Detect which cell encompasses the target text, then output its (X, Y) center coordinate. 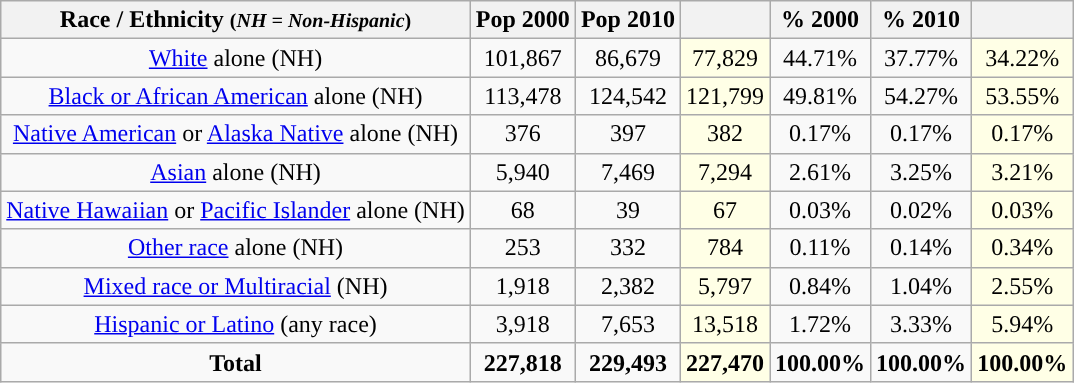
7,469 (628, 172)
121,799 (724, 96)
49.81% (820, 96)
0.14% (922, 248)
Mixed race or Multiracial (NH) (236, 286)
2,382 (628, 286)
Native American or Alaska Native alone (NH) (236, 134)
229,493 (628, 362)
5,940 (522, 172)
Total (236, 362)
77,829 (724, 58)
% 2010 (922, 20)
382 (724, 134)
101,867 (522, 58)
0.02% (922, 210)
54.27% (922, 96)
39 (628, 210)
37.77% (922, 58)
67 (724, 210)
397 (628, 134)
332 (628, 248)
Asian alone (NH) (236, 172)
0.11% (820, 248)
5.94% (1022, 324)
86,679 (628, 58)
7,294 (724, 172)
% 2000 (820, 20)
227,470 (724, 362)
3,918 (522, 324)
3.33% (922, 324)
1.04% (922, 286)
227,818 (522, 362)
124,542 (628, 96)
Pop 2010 (628, 20)
3.21% (1022, 172)
3.25% (922, 172)
Pop 2000 (522, 20)
5,797 (724, 286)
0.34% (1022, 248)
253 (522, 248)
White alone (NH) (236, 58)
2.61% (820, 172)
7,653 (628, 324)
13,518 (724, 324)
53.55% (1022, 96)
34.22% (1022, 58)
0.84% (820, 286)
Black or African American alone (NH) (236, 96)
Race / Ethnicity (NH = Non-Hispanic) (236, 20)
113,478 (522, 96)
44.71% (820, 58)
1.72% (820, 324)
376 (522, 134)
1,918 (522, 286)
Hispanic or Latino (any race) (236, 324)
784 (724, 248)
Native Hawaiian or Pacific Islander alone (NH) (236, 210)
Other race alone (NH) (236, 248)
2.55% (1022, 286)
68 (522, 210)
